Determine the [X, Y] coordinate at the center of the cell enclosing the given text.  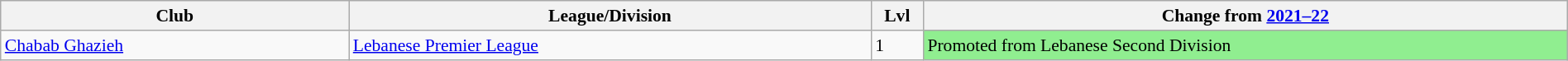
Lebanese Premier League [610, 45]
Club [175, 16]
League/Division [610, 16]
1 [896, 45]
Promoted from Lebanese Second Division [1245, 45]
Lvl [896, 16]
Chabab Ghazieh [175, 45]
Change from 2021–22 [1245, 16]
